Detect which cell encompasses the target text, then output its [X, Y] center coordinate. 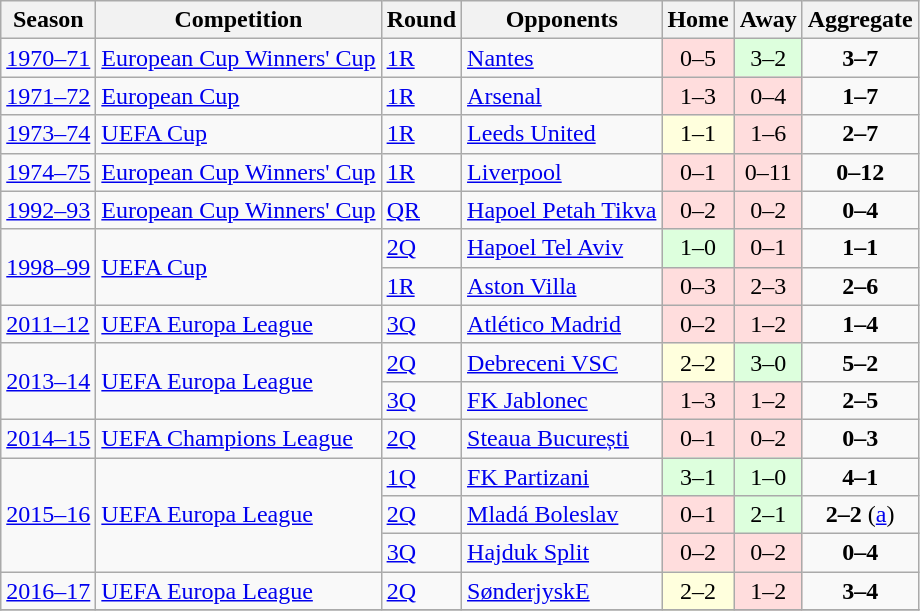
1–6 [768, 134]
QR [421, 210]
Away [768, 20]
Hapoel Tel Aviv [562, 248]
1971–72 [48, 96]
UEFA Champions League [238, 438]
1974–75 [48, 172]
2–6 [860, 286]
Atlético Madrid [562, 324]
1992–93 [48, 210]
European Cup [238, 96]
2–3 [768, 286]
2–7 [860, 134]
Home [698, 20]
5–2 [860, 362]
Round [421, 20]
3–4 [860, 591]
Leeds United [562, 134]
2014–15 [48, 438]
0–12 [860, 172]
0–11 [768, 172]
3–1 [698, 477]
FK Jablonec [562, 400]
2013–14 [48, 381]
2–1 [768, 515]
1–4 [860, 324]
Aggregate [860, 20]
2–2 (a) [860, 515]
Opponents [562, 20]
Liverpool [562, 172]
2015–16 [48, 515]
3–7 [860, 58]
1970–71 [48, 58]
Arsenal [562, 96]
Hapoel Petah Tikva [562, 210]
3–0 [768, 362]
4–1 [860, 477]
1Q [421, 477]
Mladá Boleslav [562, 515]
3–2 [768, 58]
Nantes [562, 58]
1998–99 [48, 267]
2–5 [860, 400]
2011–12 [48, 324]
1–7 [860, 96]
Competition [238, 20]
Debreceni VSC [562, 362]
Steaua București [562, 438]
Aston Villa [562, 286]
Hajduk Split [562, 553]
SønderjyskE [562, 591]
FK Partizani [562, 477]
1973–74 [48, 134]
Season [48, 20]
2016–17 [48, 591]
0–5 [698, 58]
